Output the (X, Y) coordinate of the center of the cell containing the given text.  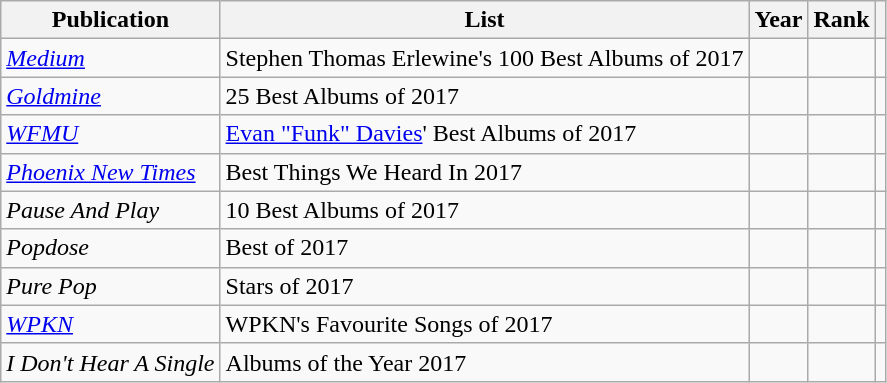
Best of 2017 (484, 248)
Year (778, 20)
Pause And Play (110, 210)
Evan "Funk" Davies' Best Albums of 2017 (484, 134)
25 Best Albums of 2017 (484, 96)
WPKN (110, 324)
Rank (842, 20)
Phoenix New Times (110, 172)
Goldmine (110, 96)
Stephen Thomas Erlewine's 100 Best Albums of 2017 (484, 58)
WFMU (110, 134)
Pure Pop (110, 286)
Popdose (110, 248)
List (484, 20)
Stars of 2017 (484, 286)
Medium (110, 58)
I Don't Hear A Single (110, 362)
Best Things We Heard In 2017 (484, 172)
Publication (110, 20)
10 Best Albums of 2017 (484, 210)
Albums of the Year 2017 (484, 362)
WPKN's Favourite Songs of 2017 (484, 324)
